Pinpoint the cell where the given text exists, returning its [X, Y] midpoint coordinate. 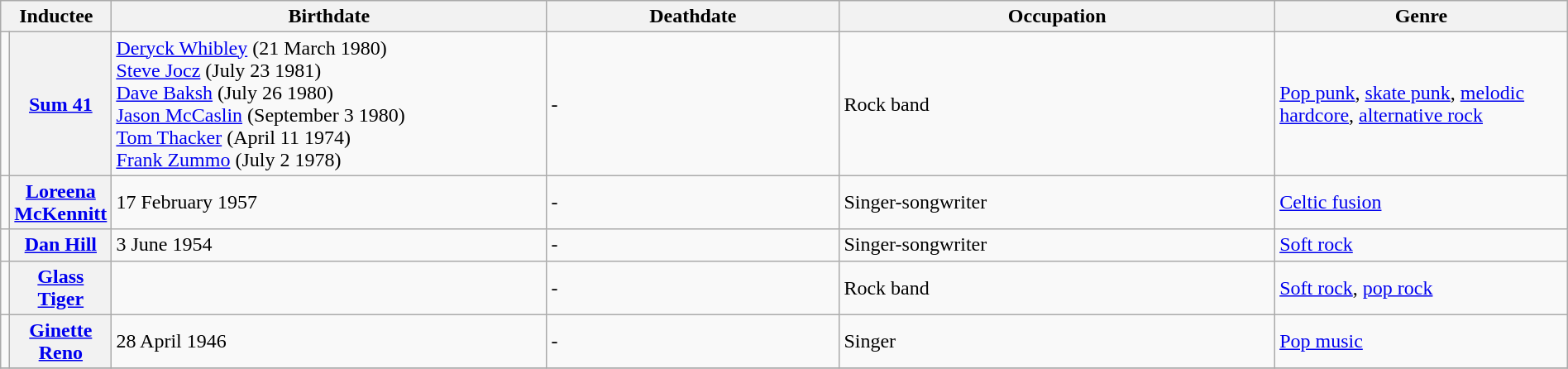
Sum 41 [61, 104]
Occupation [1057, 17]
Pop punk, skate punk, melodic hardcore, alternative rock [1422, 104]
28 April 1946 [329, 341]
Dan Hill [61, 245]
Genre [1422, 17]
Inductee [56, 17]
3 June 1954 [329, 245]
Singer [1057, 341]
Celtic fusion [1422, 202]
Pop music [1422, 341]
Deathdate [693, 17]
Glass Tiger [61, 288]
Ginette Reno [61, 341]
17 February 1957 [329, 202]
Loreena McKennitt [61, 202]
Soft rock [1422, 245]
Birthdate [329, 17]
Soft rock, pop rock [1422, 288]
